Pinpoint the cell where the given text exists, returning its (X, Y) midpoint coordinate. 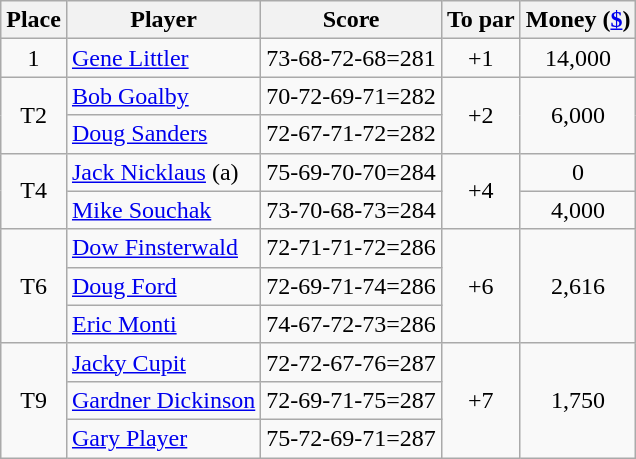
0 (578, 172)
72-67-71-72=282 (352, 134)
T9 (34, 400)
14,000 (578, 58)
73-70-68-73=284 (352, 210)
72-71-71-72=286 (352, 248)
Player (163, 20)
T2 (34, 115)
75-69-70-70=284 (352, 172)
1 (34, 58)
Eric Monti (163, 324)
Bob Goalby (163, 96)
4,000 (578, 210)
Money ($) (578, 20)
Dow Finsterwald (163, 248)
Score (352, 20)
1,750 (578, 400)
72-72-67-76=287 (352, 362)
T6 (34, 286)
+4 (480, 191)
Doug Ford (163, 286)
+6 (480, 286)
Jack Nicklaus (a) (163, 172)
+2 (480, 115)
+1 (480, 58)
Doug Sanders (163, 134)
Jacky Cupit (163, 362)
72-69-71-75=287 (352, 400)
2,616 (578, 286)
73-68-72-68=281 (352, 58)
75-72-69-71=287 (352, 438)
6,000 (578, 115)
72-69-71-74=286 (352, 286)
70-72-69-71=282 (352, 96)
Mike Souchak (163, 210)
To par (480, 20)
Gene Littler (163, 58)
+7 (480, 400)
Gary Player (163, 438)
T4 (34, 191)
Place (34, 20)
Gardner Dickinson (163, 400)
74-67-72-73=286 (352, 324)
